Capture the cell that displays the provided text and extract its [X, Y] central coordinate. 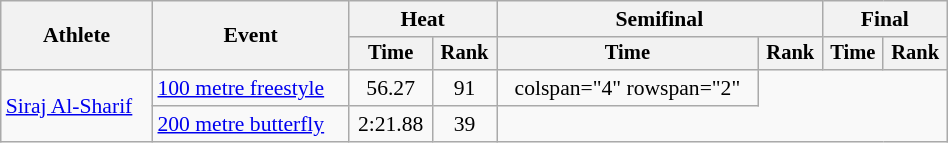
Heat [423, 19]
Event [250, 36]
39 [465, 124]
91 [465, 88]
2:21.88 [391, 124]
colspan="4" rowspan="2" [627, 88]
Semifinal [659, 19]
Siraj Al-Sharif [77, 106]
100 metre freestyle [250, 88]
56.27 [391, 88]
200 metre butterfly [250, 124]
Final [884, 19]
Athlete [77, 36]
